Detect which cell encompasses the target text, then output its (x, y) center coordinate. 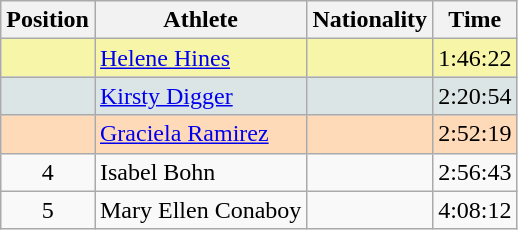
Mary Ellen Conaboy (200, 210)
Kirsty Digger (200, 96)
2:52:19 (475, 134)
Position (48, 20)
2:56:43 (475, 172)
Helene Hines (200, 58)
4 (48, 172)
Nationality (370, 20)
Time (475, 20)
5 (48, 210)
1:46:22 (475, 58)
Isabel Bohn (200, 172)
Graciela Ramirez (200, 134)
2:20:54 (475, 96)
Athlete (200, 20)
4:08:12 (475, 210)
